From the cell containing the given text, extract its center point as [x, y] coordinate. 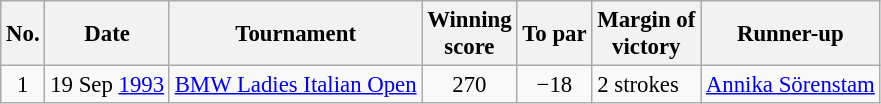
Margin ofvictory [646, 34]
2 strokes [646, 85]
−18 [554, 85]
Date [107, 34]
Annika Sörenstam [791, 85]
No. [23, 34]
270 [470, 85]
To par [554, 34]
1 [23, 85]
Tournament [295, 34]
BMW Ladies Italian Open [295, 85]
19 Sep 1993 [107, 85]
Winningscore [470, 34]
Runner-up [791, 34]
